For the text-containing cell, return its midpoint in (x, y) coordinate format. 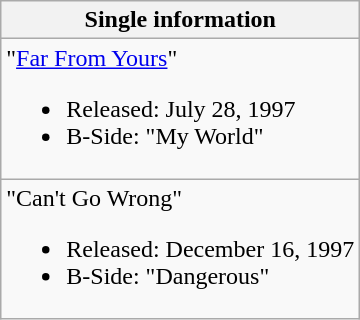
"Can't Go Wrong"Released: December 16, 1997B-Side: "Dangerous" (180, 249)
"Far From Yours"Released: July 28, 1997B-Side: "My World" (180, 109)
Single information (180, 20)
